Find where the given text appears and provide that cell's center as [x, y] coordinate. 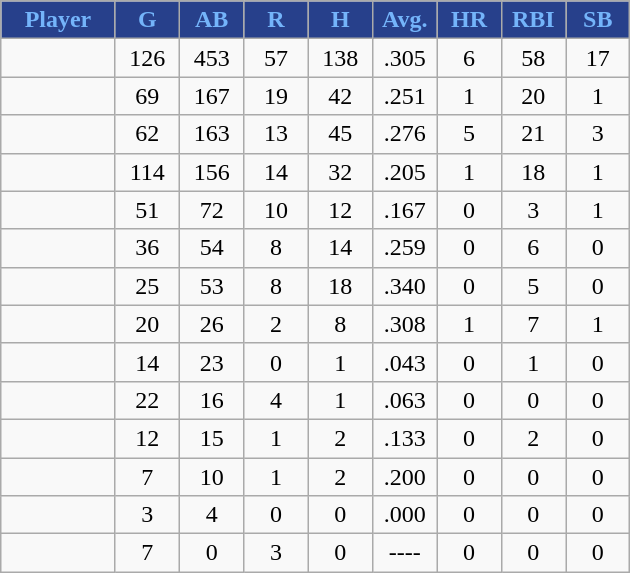
.133 [404, 438]
R [276, 20]
156 [211, 172]
17 [598, 58]
Avg. [404, 20]
G [147, 20]
45 [340, 134]
53 [211, 286]
69 [147, 96]
.251 [404, 96]
---- [404, 553]
51 [147, 210]
57 [276, 58]
.200 [404, 477]
15 [211, 438]
42 [340, 96]
.205 [404, 172]
.305 [404, 58]
163 [211, 134]
.063 [404, 400]
19 [276, 96]
13 [276, 134]
16 [211, 400]
72 [211, 210]
26 [211, 324]
21 [533, 134]
25 [147, 286]
RBI [533, 20]
Player [58, 20]
.308 [404, 324]
62 [147, 134]
.043 [404, 362]
H [340, 20]
22 [147, 400]
AB [211, 20]
.000 [404, 515]
32 [340, 172]
.167 [404, 210]
58 [533, 58]
23 [211, 362]
.259 [404, 248]
54 [211, 248]
114 [147, 172]
36 [147, 248]
.340 [404, 286]
SB [598, 20]
126 [147, 58]
138 [340, 58]
167 [211, 96]
453 [211, 58]
.276 [404, 134]
HR [469, 20]
